Scan for the cell matching the given text and deliver its (x, y) coordinate at center. 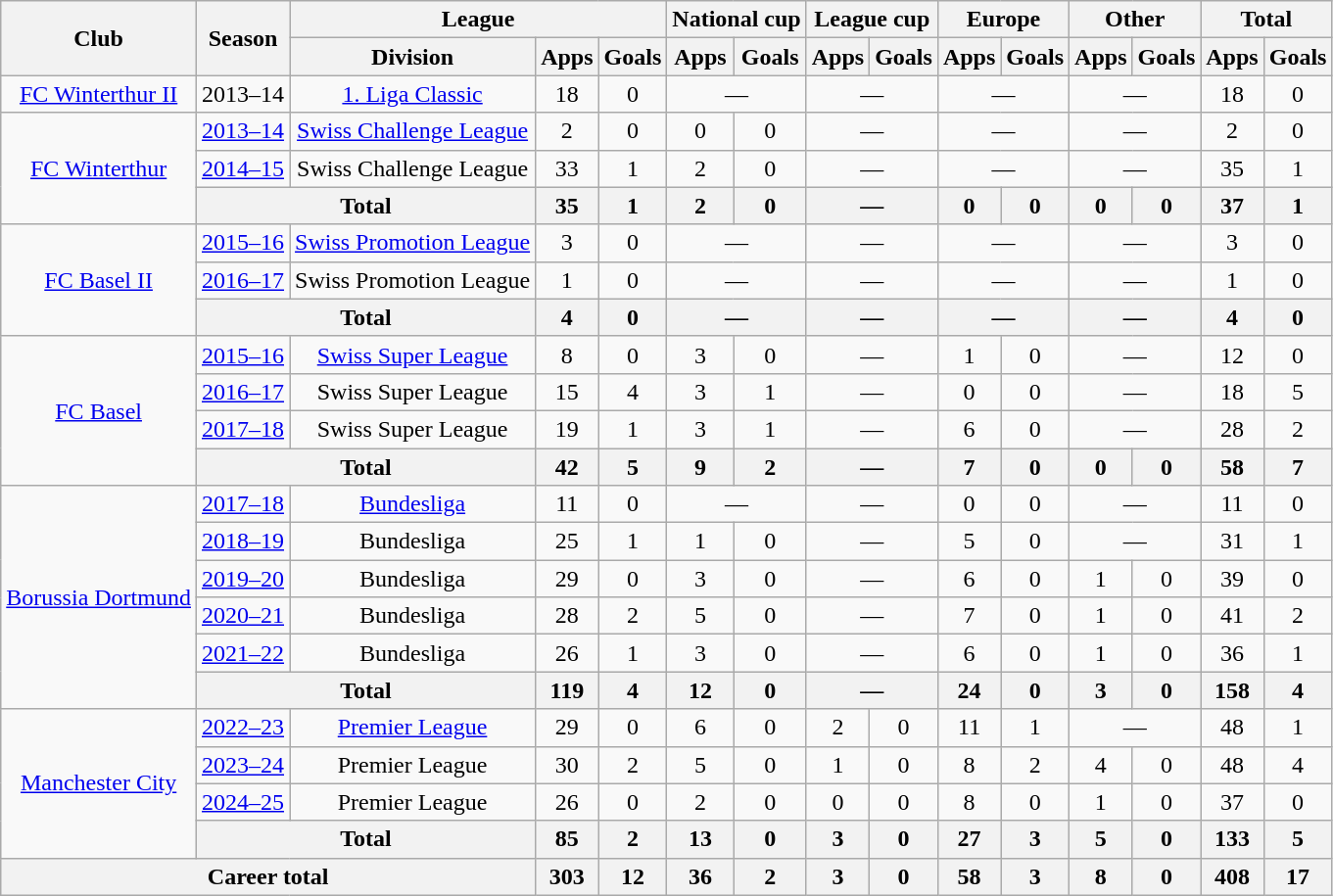
League cup (872, 20)
9 (700, 467)
24 (969, 690)
Career total (268, 876)
2019–20 (243, 579)
2021–22 (243, 653)
Other (1135, 20)
27 (969, 839)
FC Winterthur (99, 168)
119 (567, 690)
1. Liga Classic (413, 94)
30 (567, 765)
Season (243, 38)
2023–24 (243, 765)
42 (567, 467)
158 (1232, 690)
FC Basel (99, 410)
39 (1232, 579)
408 (1232, 876)
Manchester City (99, 783)
2018–19 (243, 542)
17 (1298, 876)
FC Basel II (99, 280)
19 (567, 429)
FC Winterthur II (99, 94)
25 (567, 542)
League (478, 20)
133 (1232, 839)
15 (567, 392)
33 (567, 168)
85 (567, 839)
Club (99, 38)
31 (1232, 542)
2020–21 (243, 616)
National cup (737, 20)
2024–25 (243, 802)
2014–15 (243, 168)
Division (413, 57)
13 (700, 839)
Borussia Dortmund (99, 597)
303 (567, 876)
2022–23 (243, 728)
41 (1232, 616)
Europe (1003, 20)
